Pinpoint the cell where the given text exists, returning its [x, y] midpoint coordinate. 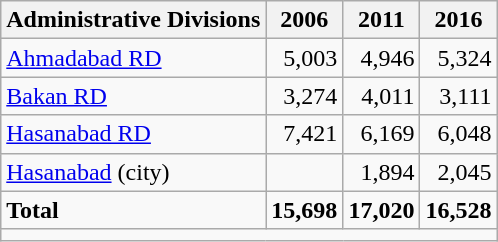
6,048 [458, 134]
15,698 [304, 210]
2006 [304, 20]
2011 [382, 20]
Ahmadabad RD [134, 58]
2,045 [458, 172]
2016 [458, 20]
5,324 [458, 58]
Administrative Divisions [134, 20]
4,946 [382, 58]
3,274 [304, 96]
6,169 [382, 134]
Total [134, 210]
Hasanabad (city) [134, 172]
4,011 [382, 96]
Hasanabad RD [134, 134]
3,111 [458, 96]
5,003 [304, 58]
16,528 [458, 210]
Bakan RD [134, 96]
17,020 [382, 210]
7,421 [304, 134]
1,894 [382, 172]
